Output the [X, Y] coordinate of the center of the cell containing the given text.  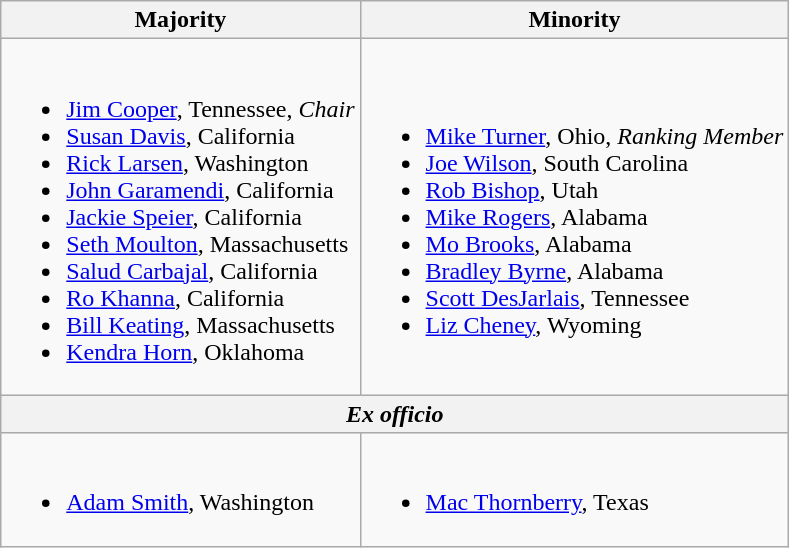
Minority [574, 20]
Majority [180, 20]
Mac Thornberry, Texas [574, 490]
Adam Smith, Washington [180, 490]
Ex officio [395, 414]
